Locate the cell with the specified text and output its [x, y] center coordinate. 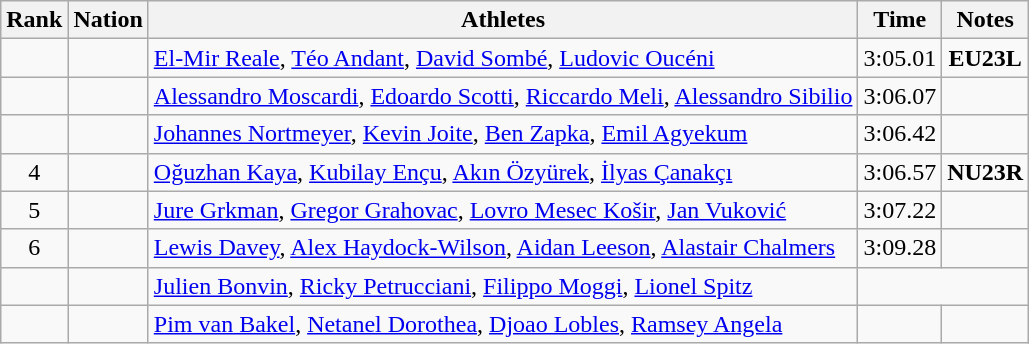
Notes [986, 20]
Athletes [503, 20]
Johannes Nortmeyer, Kevin Joite, Ben Zapka, Emil Agyekum [503, 134]
5 [34, 210]
EU23L [986, 58]
3:06.57 [900, 172]
3:09.28 [900, 248]
3:07.22 [900, 210]
Time [900, 20]
3:05.01 [900, 58]
6 [34, 248]
Oğuzhan Kaya, Kubilay Ençu, Akın Özyürek, İlyas Çanakçı [503, 172]
Lewis Davey, Alex Haydock-Wilson, Aidan Leeson, Alastair Chalmers [503, 248]
3:06.07 [900, 96]
Pim van Bakel, Netanel Dorothea, Djoao Lobles, Ramsey Angela [503, 324]
Jure Grkman, Gregor Grahovac, Lovro Mesec Košir, Jan Vuković [503, 210]
Alessandro Moscardi, Edoardo Scotti, Riccardo Meli, Alessandro Sibilio [503, 96]
El-Mir Reale, Téo Andant, David Sombé, Ludovic Oucéni [503, 58]
NU23R [986, 172]
4 [34, 172]
Nation [108, 20]
Rank [34, 20]
Julien Bonvin, Ricky Petrucciani, Filippo Moggi, Lionel Spitz [503, 286]
3:06.42 [900, 134]
